Capture the cell that displays the provided text and extract its [x, y] central coordinate. 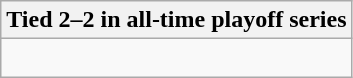
Tied 2–2 in all-time playoff series [176, 20]
